Pinpoint the cell where the given text exists, returning its (X, Y) midpoint coordinate. 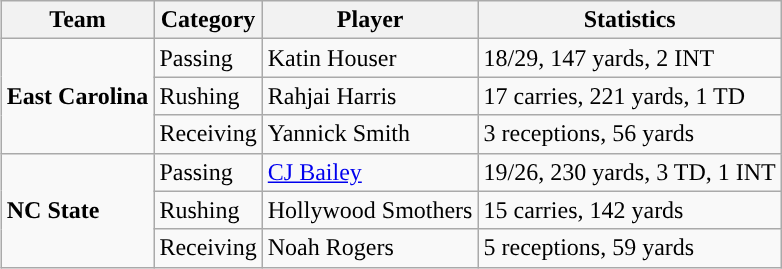
3 receptions, 56 yards (630, 134)
Player (370, 20)
Category (208, 20)
NC State (78, 210)
Team (78, 20)
19/26, 230 yards, 3 TD, 1 INT (630, 172)
East Carolina (78, 96)
Hollywood Smothers (370, 210)
Rahjai Harris (370, 96)
15 carries, 142 yards (630, 210)
Katin Houser (370, 58)
Noah Rogers (370, 248)
17 carries, 221 yards, 1 TD (630, 96)
Yannick Smith (370, 134)
Statistics (630, 20)
5 receptions, 59 yards (630, 248)
CJ Bailey (370, 172)
18/29, 147 yards, 2 INT (630, 58)
